Scan for the cell matching the given text and deliver its (X, Y) coordinate at center. 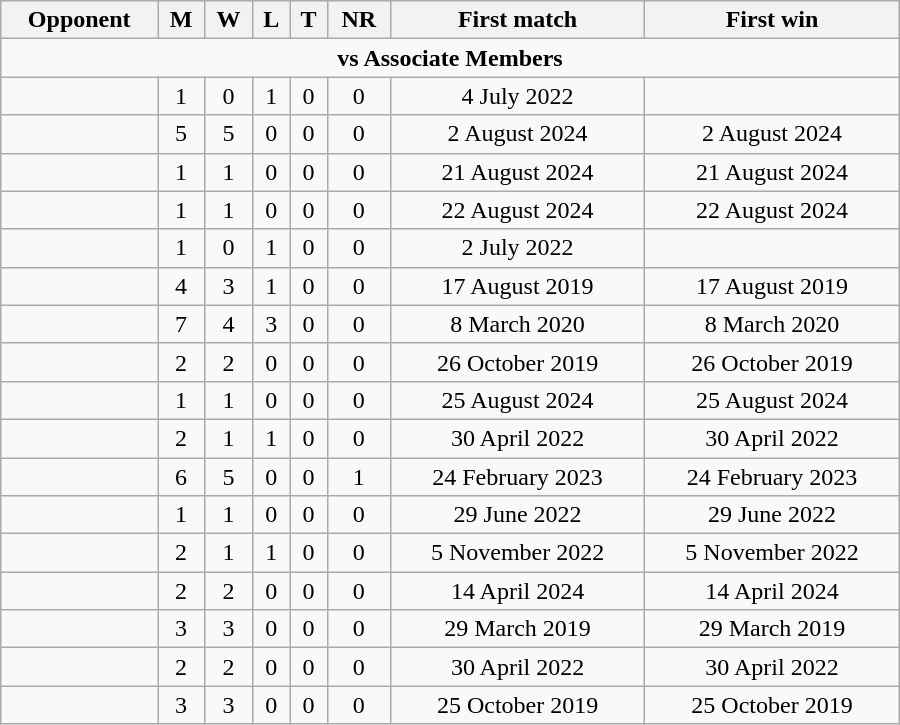
M (182, 20)
First match (517, 20)
First win (772, 20)
vs Associate Members (450, 58)
W (228, 20)
4 July 2022 (517, 96)
T (308, 20)
L (272, 20)
Opponent (80, 20)
NR (358, 20)
2 July 2022 (517, 248)
7 (182, 324)
6 (182, 477)
